Determine the (x, y) coordinate at the center of the cell enclosing the given text.  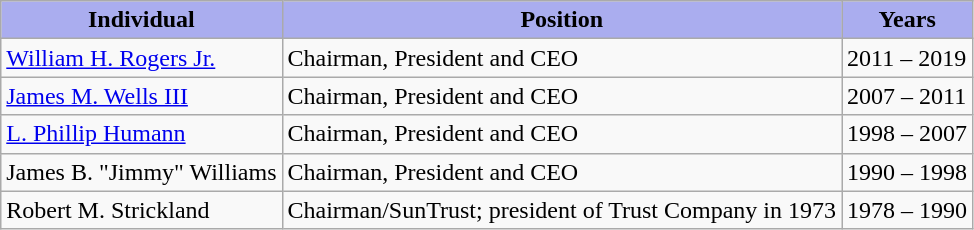
William H. Rogers Jr. (142, 58)
1990 – 1998 (908, 172)
2011 – 2019 (908, 58)
Robert M. Strickland (142, 210)
1978 – 1990 (908, 210)
Individual (142, 20)
Chairman/SunTrust; president of Trust Company in 1973 (562, 210)
L. Phillip Humann (142, 134)
Years (908, 20)
James M. Wells III (142, 96)
Position (562, 20)
James B. "Jimmy" Williams (142, 172)
1998 – 2007 (908, 134)
2007 – 2011 (908, 96)
